Determine the (X, Y) coordinate at the center of the cell enclosing the given text.  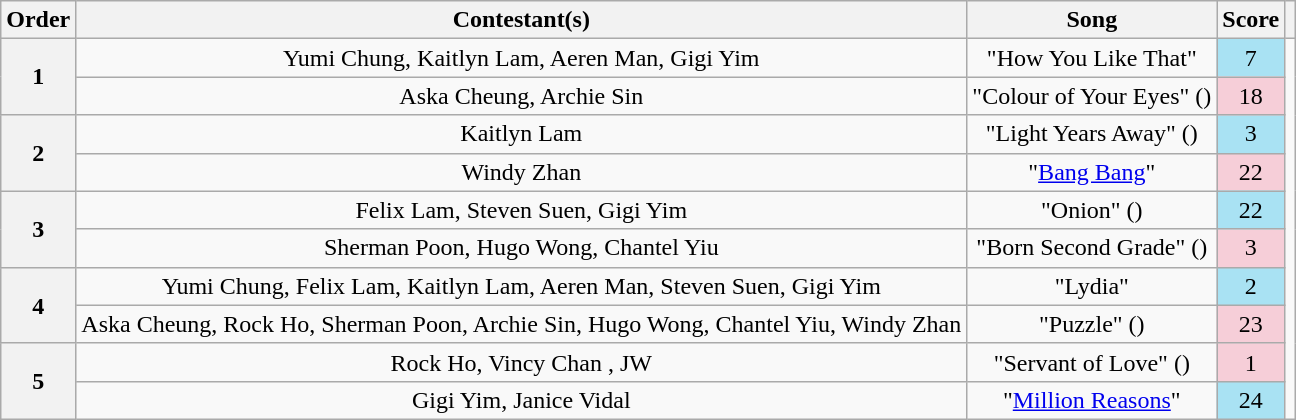
Felix Lam, Steven Suen, Gigi Yim (522, 210)
"Light Years Away" () (1092, 134)
"Servant of Love" () (1092, 362)
Aska Cheung, Archie Sin (522, 96)
Gigi Yim, Janice Vidal (522, 400)
Yumi Chung, Felix Lam, Kaitlyn Lam, Aeren Man, Steven Suen, Gigi Yim (522, 286)
"Bang Bang" (1092, 172)
Kaitlyn Lam (522, 134)
Sherman Poon, Hugo Wong, Chantel Yiu (522, 248)
Aska Cheung, Rock Ho, Sherman Poon, Archie Sin, Hugo Wong, Chantel Yiu, Windy Zhan (522, 324)
7 (1251, 58)
"Colour of Your Eyes" () (1092, 96)
"Onion" () (1092, 210)
"Born Second Grade" () (1092, 248)
Order (38, 20)
Rock Ho, Vincy Chan , JW (522, 362)
Contestant(s) (522, 20)
Song (1092, 20)
"Million Reasons" (1092, 400)
Windy Zhan (522, 172)
4 (38, 305)
5 (38, 381)
24 (1251, 400)
Yumi Chung, Kaitlyn Lam, Aeren Man, Gigi Yim (522, 58)
Score (1251, 20)
18 (1251, 96)
"Lydia" (1092, 286)
"How You Like That" (1092, 58)
23 (1251, 324)
"Puzzle" () (1092, 324)
